Locate the cell with the specified text and output its [X, Y] center coordinate. 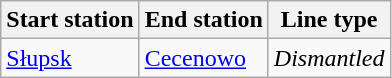
Cecenowo [204, 58]
Słupsk [70, 58]
End station [204, 20]
Dismantled [329, 58]
Line type [329, 20]
Start station [70, 20]
